Find where the given text appears and provide that cell's center as [x, y] coordinate. 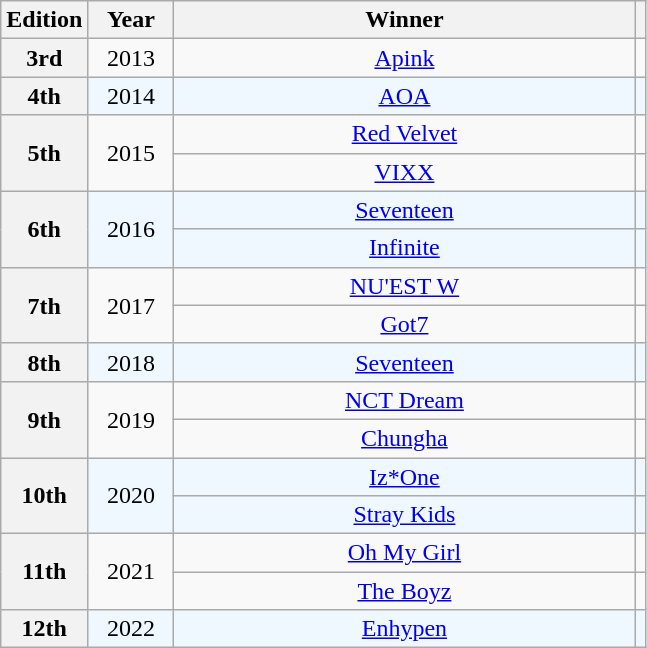
2017 [131, 305]
Enhypen [404, 629]
11th [44, 572]
4th [44, 96]
Oh My Girl [404, 553]
Winner [404, 20]
2020 [131, 496]
2013 [131, 58]
VIXX [404, 172]
Red Velvet [404, 134]
2018 [131, 362]
6th [44, 229]
Stray Kids [404, 515]
8th [44, 362]
2019 [131, 419]
Chungha [404, 438]
2014 [131, 96]
Got7 [404, 324]
5th [44, 153]
Apink [404, 58]
2022 [131, 629]
The Boyz [404, 591]
NU'EST W [404, 286]
12th [44, 629]
AOA [404, 96]
Edition [44, 20]
9th [44, 419]
NCT Dream [404, 400]
Iz*One [404, 477]
Infinite [404, 248]
2016 [131, 229]
3rd [44, 58]
10th [44, 496]
2021 [131, 572]
Year [131, 20]
7th [44, 305]
2015 [131, 153]
